Detect which cell encompasses the target text, then output its (x, y) center coordinate. 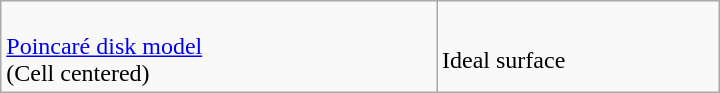
Ideal surface (578, 47)
Poincaré disk model(Cell centered) (219, 47)
